Capture the cell that displays the provided text and extract its [X, Y] central coordinate. 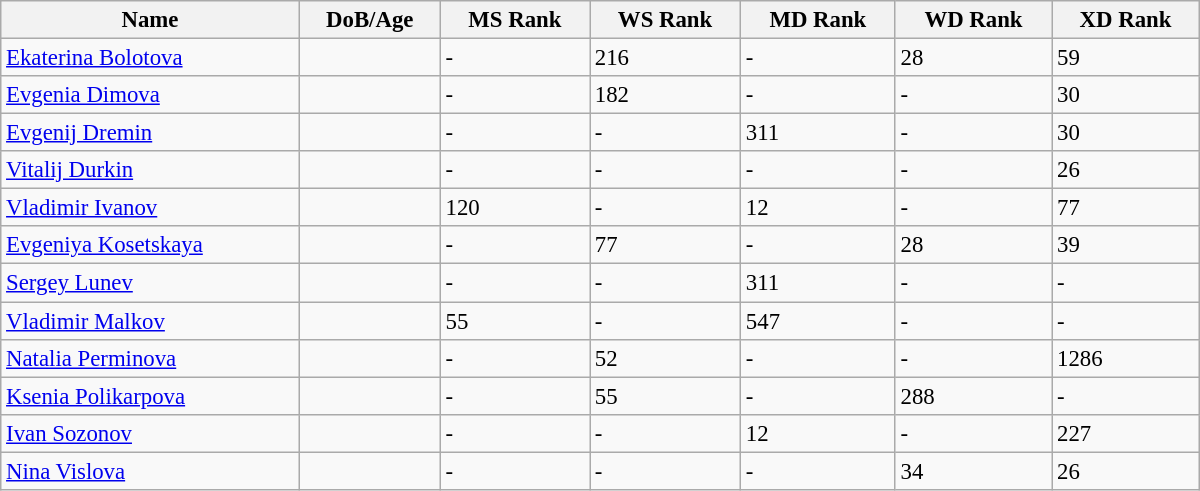
288 [974, 396]
WS Rank [666, 20]
Ekaterina Bolotova [150, 58]
Name [150, 20]
227 [1126, 433]
DoB/Age [370, 20]
34 [974, 471]
216 [666, 58]
120 [514, 208]
182 [666, 95]
59 [1126, 58]
MS Rank [514, 20]
WD Rank [974, 20]
Vladimir Malkov [150, 321]
39 [1126, 245]
547 [818, 321]
52 [666, 358]
MD Rank [818, 20]
XD Rank [1126, 20]
Vitalij Durkin [150, 170]
Vladimir Ivanov [150, 208]
Ksenia Polikarpova [150, 396]
Sergey Lunev [150, 283]
Natalia Perminova [150, 358]
Ivan Sozonov [150, 433]
Evgeniya Kosetskaya [150, 245]
Nina Vislova [150, 471]
1286 [1126, 358]
Evgenij Dremin [150, 133]
Evgenia Dimova [150, 95]
